Provide the [X, Y] coordinate of the cell's center where the given text is located.  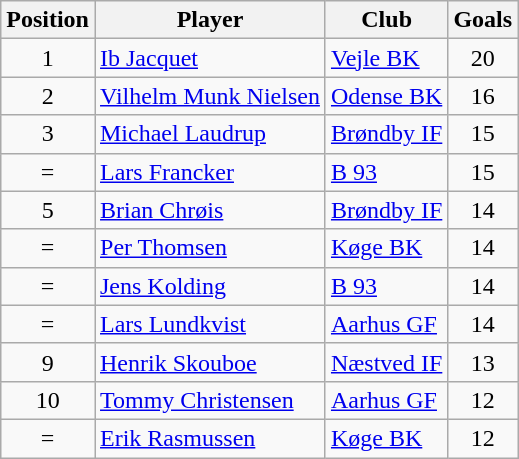
Tommy Christensen [210, 400]
Odense BK [386, 96]
Michael Laudrup [210, 134]
Position [48, 20]
Vejle BK [386, 58]
Henrik Skouboe [210, 362]
9 [48, 362]
Næstved IF [386, 362]
3 [48, 134]
16 [483, 96]
5 [48, 210]
Player [210, 20]
20 [483, 58]
Lars Lundkvist [210, 324]
Goals [483, 20]
Lars Francker [210, 172]
Jens Kolding [210, 286]
Club [386, 20]
Brian Chrøis [210, 210]
13 [483, 362]
Vilhelm Munk Nielsen [210, 96]
Per Thomsen [210, 248]
2 [48, 96]
1 [48, 58]
10 [48, 400]
Ib Jacquet [210, 58]
Erik Rasmussen [210, 438]
